Detect which cell encompasses the target text, then output its (X, Y) center coordinate. 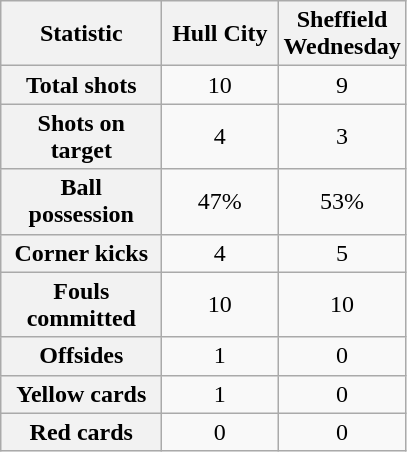
Fouls committed (82, 304)
Red cards (82, 432)
53% (342, 202)
47% (220, 202)
Yellow cards (82, 394)
Hull City (220, 34)
Total shots (82, 85)
9 (342, 85)
Ball possession (82, 202)
5 (342, 253)
Statistic (82, 34)
3 (342, 136)
Shots on target (82, 136)
Offsides (82, 356)
Corner kicks (82, 253)
Sheffield Wednesday (342, 34)
